Return (x, y) of the center of cell containing provided text 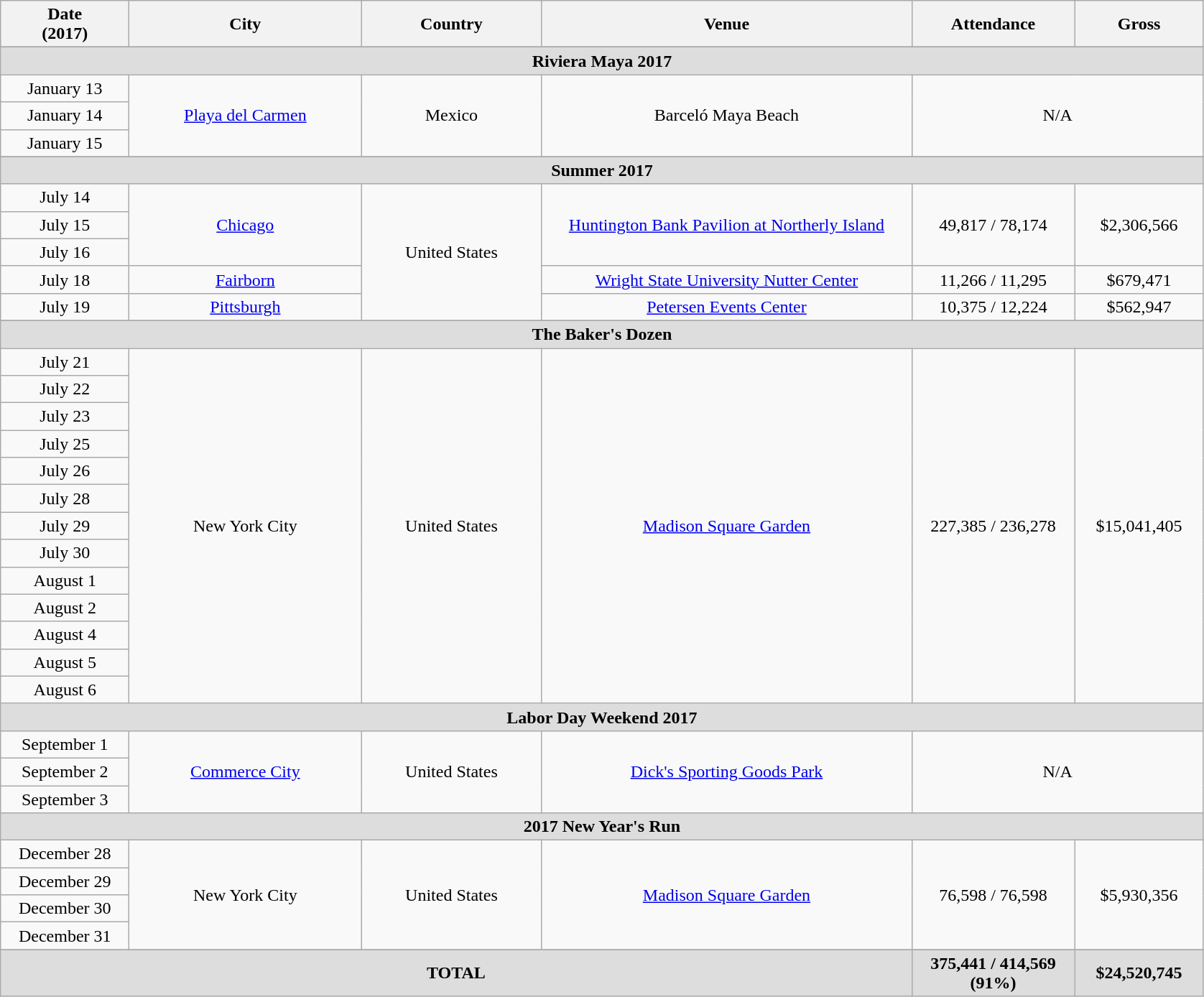
July 23 (65, 417)
July 29 (65, 526)
The Baker's Dozen (602, 334)
Country (451, 24)
$5,930,356 (1139, 895)
$24,520,745 (1139, 973)
Playa del Carmen (246, 116)
December 28 (65, 854)
July 14 (65, 198)
December 29 (65, 881)
$562,947 (1139, 307)
227,385 / 236,278 (993, 526)
January 14 (65, 116)
Commerce City (246, 771)
2017 New Year's Run (602, 827)
$15,041,405 (1139, 526)
September 3 (65, 799)
TOTAL (456, 973)
$679,471 (1139, 279)
10,375 / 12,224 (993, 307)
July 22 (65, 389)
Date(2017) (65, 24)
Gross (1139, 24)
December 30 (65, 909)
Labor Day Weekend 2017 (602, 717)
49,817 / 78,174 (993, 225)
July 16 (65, 252)
September 2 (65, 771)
July 28 (65, 498)
Pittsburgh (246, 307)
375,441 / 414,569 (91%) (993, 973)
August 2 (65, 608)
July 19 (65, 307)
Petersen Events Center (727, 307)
Chicago (246, 225)
76,598 / 76,598 (993, 895)
January 13 (65, 88)
July 21 (65, 361)
July 18 (65, 279)
Huntington Bank Pavilion at Northerly Island (727, 225)
January 15 (65, 143)
Riviera Maya 2017 (602, 61)
August 1 (65, 580)
August 5 (65, 662)
$2,306,566 (1139, 225)
August 6 (65, 690)
September 1 (65, 744)
Summer 2017 (602, 170)
Fairborn (246, 279)
Attendance (993, 24)
August 4 (65, 635)
Venue (727, 24)
July 26 (65, 471)
City (246, 24)
Mexico (451, 116)
Wright State University Nutter Center (727, 279)
July 15 (65, 225)
Barceló Maya Beach (727, 116)
11,266 / 11,295 (993, 279)
Dick's Sporting Goods Park (727, 771)
December 31 (65, 936)
July 30 (65, 553)
July 25 (65, 444)
